Identify which cell holds the provided text, then report its (X, Y) central coordinate. 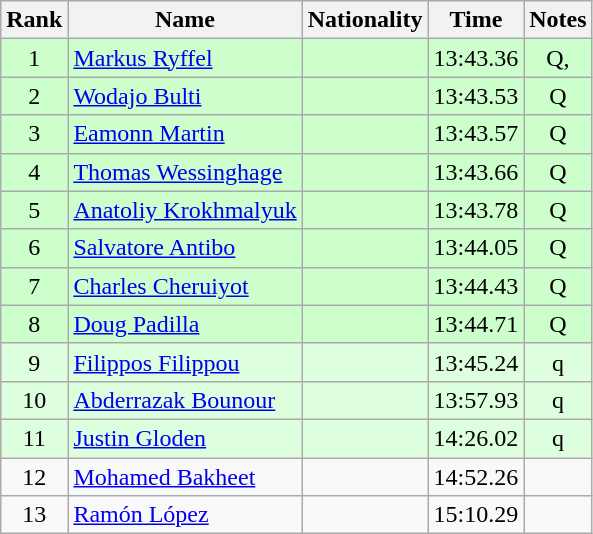
Eamonn Martin (185, 134)
Anatoliy Krokhmalyuk (185, 210)
Nationality (365, 20)
13:43.66 (476, 172)
6 (34, 248)
10 (34, 400)
4 (34, 172)
Wodajo Bulti (185, 96)
14:26.02 (476, 438)
Q, (558, 58)
Doug Padilla (185, 324)
Thomas Wessinghage (185, 172)
13:43.57 (476, 134)
Mohamed Bakheet (185, 477)
5 (34, 210)
11 (34, 438)
13:44.71 (476, 324)
12 (34, 477)
9 (34, 362)
13 (34, 515)
2 (34, 96)
13:44.05 (476, 248)
3 (34, 134)
1 (34, 58)
Ramón López (185, 515)
15:10.29 (476, 515)
Time (476, 20)
Charles Cheruiyot (185, 286)
Justin Gloden (185, 438)
13:45.24 (476, 362)
Markus Ryffel (185, 58)
13:44.43 (476, 286)
8 (34, 324)
13:57.93 (476, 400)
Rank (34, 20)
Filippos Filippou (185, 362)
13:43.78 (476, 210)
Salvatore Antibo (185, 248)
Notes (558, 20)
7 (34, 286)
13:43.53 (476, 96)
Abderrazak Bounour (185, 400)
Name (185, 20)
14:52.26 (476, 477)
13:43.36 (476, 58)
